For the text-containing cell, return its midpoint in [X, Y] coordinate format. 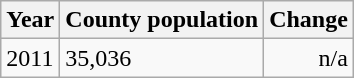
2011 [30, 58]
35,036 [162, 58]
County population [162, 20]
Change [309, 20]
n/a [309, 58]
Year [30, 20]
